Find where the given text appears and provide that cell's center as [X, Y] coordinate. 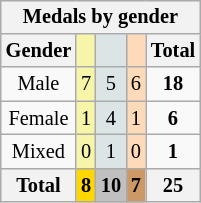
4 [111, 118]
Medals by gender [100, 17]
25 [173, 185]
8 [86, 185]
Gender [38, 51]
Mixed [38, 152]
Male [38, 84]
5 [111, 84]
10 [111, 185]
Female [38, 118]
18 [173, 84]
